Identify which cell holds the provided text, then report its [x, y] central coordinate. 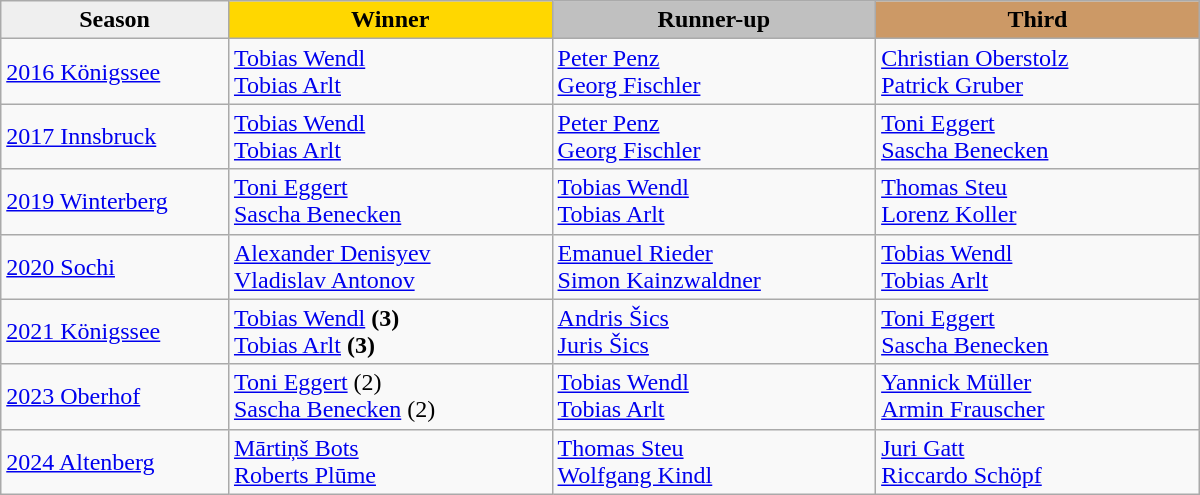
2021 Königssee [115, 332]
Juri GattRiccardo Schöpf [1038, 462]
Season [115, 20]
2016 Königssee [115, 72]
Winner [390, 20]
Thomas SteuWolfgang Kindl [714, 462]
Toni Eggert (2)Sascha Benecken (2) [390, 396]
Runner-up [714, 20]
Yannick MüllerArmin Frauscher [1038, 396]
2017 Innsbruck [115, 136]
Mārtiņš BotsRoberts Plūme [390, 462]
Alexander DenisyevVladislav Antonov [390, 266]
Third [1038, 20]
2023 Oberhof [115, 396]
2019 Winterberg [115, 202]
Tobias Wendl (3)Tobias Arlt (3) [390, 332]
Andris ŠicsJuris Šics [714, 332]
2020 Sochi [115, 266]
Thomas SteuLorenz Koller [1038, 202]
Emanuel RiederSimon Kainzwaldner [714, 266]
Christian OberstolzPatrick Gruber [1038, 72]
2024 Altenberg [115, 462]
